Identify which cell holds the provided text, then report its (x, y) central coordinate. 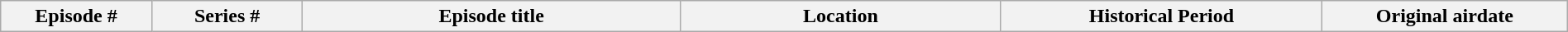
Location (840, 16)
Episode # (76, 16)
Series # (227, 16)
Episode title (491, 16)
Historical Period (1161, 16)
Original airdate (1444, 16)
